Return (x, y) of the center of cell containing provided text 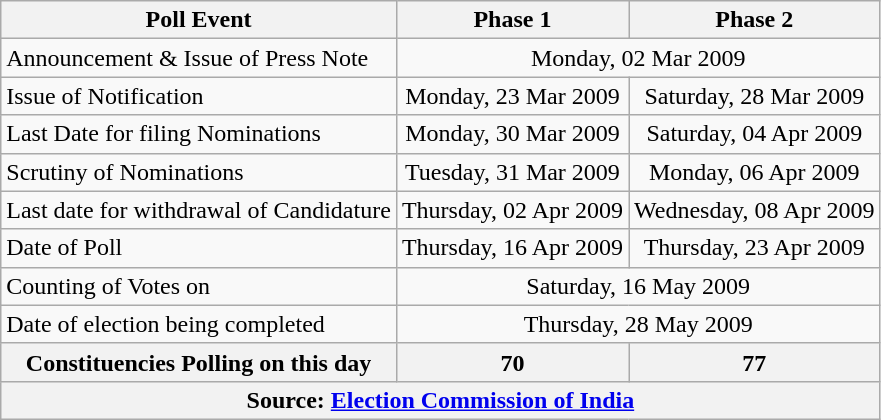
Thursday, 28 May 2009 (638, 324)
Monday, 23 Mar 2009 (512, 96)
Date of Poll (199, 248)
Saturday, 28 Mar 2009 (754, 96)
Scrutiny of Nominations (199, 172)
Thursday, 23 Apr 2009 (754, 248)
Phase 1 (512, 20)
Saturday, 04 Apr 2009 (754, 134)
Monday, 02 Mar 2009 (638, 58)
Thursday, 02 Apr 2009 (512, 210)
Thursday, 16 Apr 2009 (512, 248)
Issue of Notification (199, 96)
Last Date for filing Nominations (199, 134)
Constituencies Polling on this day (199, 362)
70 (512, 362)
Date of election being completed (199, 324)
Wednesday, 08 Apr 2009 (754, 210)
Source: Election Commission of India (440, 400)
Monday, 30 Mar 2009 (512, 134)
Monday, 06 Apr 2009 (754, 172)
Counting of Votes on (199, 286)
Last date for withdrawal of Candidature (199, 210)
Tuesday, 31 Mar 2009 (512, 172)
Poll Event (199, 20)
Phase 2 (754, 20)
Announcement & Issue of Press Note (199, 58)
77 (754, 362)
Saturday, 16 May 2009 (638, 286)
